Locate the cell with the specified text and output its (X, Y) center coordinate. 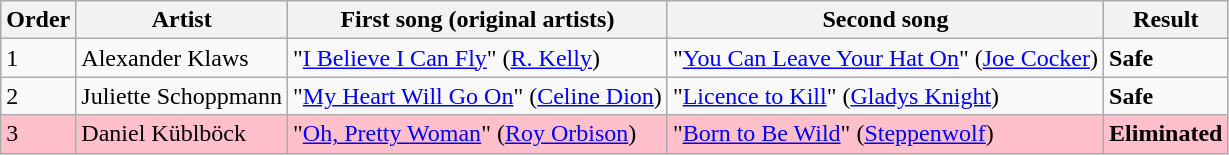
Alexander Klaws (182, 58)
Daniel Küblböck (182, 134)
"You Can Leave Your Hat On" (Joe Cocker) (885, 58)
3 (38, 134)
"Licence to Kill" (Gladys Knight) (885, 96)
"My Heart Will Go On" (Celine Dion) (478, 96)
Eliminated (1166, 134)
"Oh, Pretty Woman" (Roy Orbison) (478, 134)
1 (38, 58)
Order (38, 20)
"Born to Be Wild" (Steppenwolf) (885, 134)
Second song (885, 20)
First song (original artists) (478, 20)
2 (38, 96)
Juliette Schoppmann (182, 96)
Result (1166, 20)
Artist (182, 20)
"I Believe I Can Fly" (R. Kelly) (478, 58)
